Detect which cell encompasses the target text, then output its (X, Y) center coordinate. 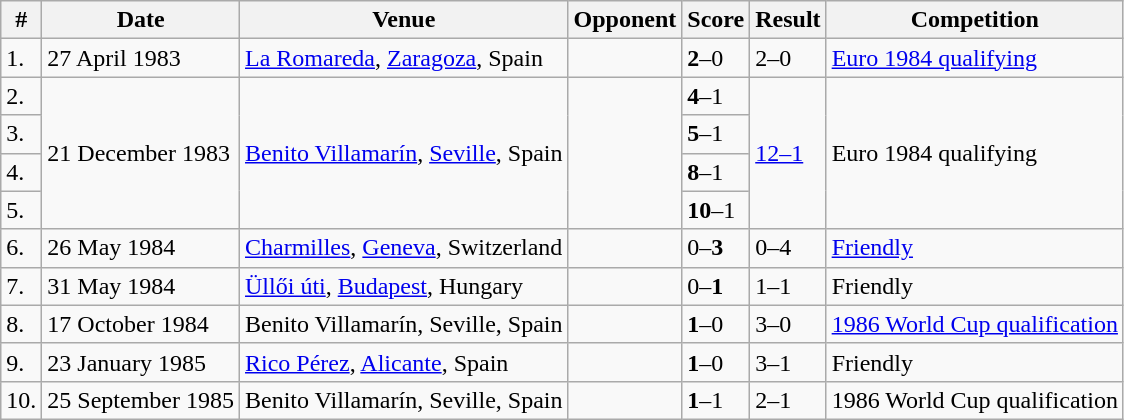
10. (22, 400)
3. (22, 134)
La Romareda, Zaragoza, Spain (404, 58)
0–4 (788, 248)
Üllői úti, Budapest, Hungary (404, 286)
6. (22, 248)
5. (22, 210)
2. (22, 96)
Charmilles, Geneva, Switzerland (404, 248)
7. (22, 286)
Venue (404, 20)
25 September 1985 (141, 400)
Opponent (625, 20)
27 April 1983 (141, 58)
8. (22, 324)
3–0 (788, 324)
2–1 (788, 400)
9. (22, 362)
Rico Pérez, Alicante, Spain (404, 362)
4. (22, 172)
Result (788, 20)
4–1 (716, 96)
23 January 1985 (141, 362)
0–1 (716, 286)
Score (716, 20)
17 October 1984 (141, 324)
31 May 1984 (141, 286)
26 May 1984 (141, 248)
8–1 (716, 172)
3–1 (788, 362)
10–1 (716, 210)
1. (22, 58)
5–1 (716, 134)
Competition (974, 20)
0–3 (716, 248)
12–1 (788, 153)
# (22, 20)
Date (141, 20)
21 December 1983 (141, 153)
